Provide the [X, Y] coordinate of the cell's center where the given text is located.  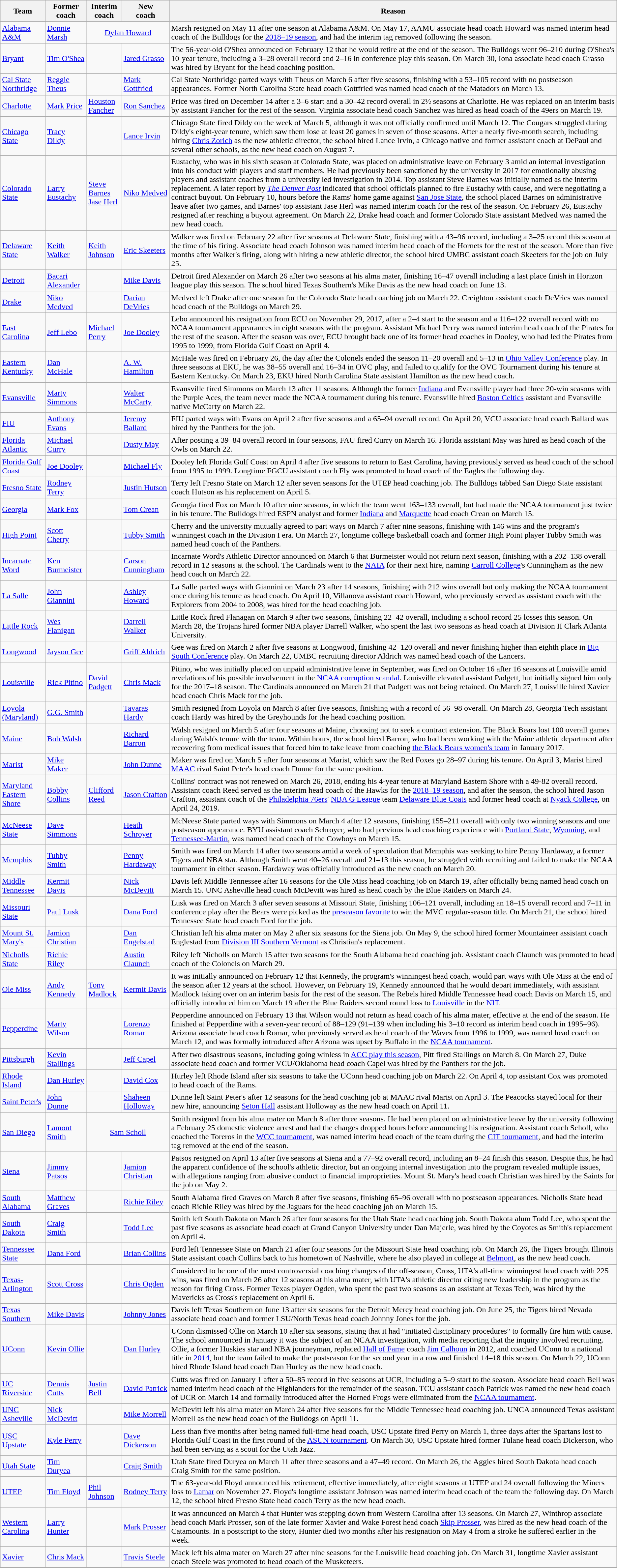
East Carolina [23, 332]
Dan Engelstad [146, 937]
Georgia [23, 509]
David Cox [146, 1080]
Newcoach [146, 11]
Bobby Collins [66, 794]
South Alabama [23, 1202]
Siena [23, 1171]
Utah State [23, 1466]
Michael Perry [104, 332]
Middle Tennessee [23, 886]
Ron Sanchez [146, 105]
Xavier [23, 1557]
Pittsburgh [23, 1059]
Chris Ogden [146, 1284]
Dusty May [146, 445]
Reggie Theus [66, 84]
UConn [23, 1349]
Marty Simmons [66, 398]
Mike Morrell [146, 1414]
Scott Cross [66, 1284]
David Padgett [104, 682]
Tony Madlock [104, 990]
Eastern Kentucky [23, 367]
Justin Hutson [146, 488]
Scott Cherry [66, 535]
Brian Collins [146, 1253]
South Dakota [23, 1228]
Bob Walsh [66, 738]
Keith Johnson [104, 250]
Clifford Reed [104, 794]
Florida Atlantic [23, 445]
Ole Miss [23, 990]
Texas Southern [23, 1315]
Little Rock [23, 626]
Interimcoach [104, 11]
Chicago State [23, 136]
Jeff Capel [146, 1059]
Griff Aldrich [146, 652]
Todd Lee [146, 1228]
Phil Johnson [104, 1492]
Paul Lusk [66, 912]
Darrell Walker [146, 626]
Fresno State [23, 488]
Keith Walker [66, 250]
Maryland Eastern Shore [23, 794]
Heath Schroyer [146, 829]
Larry Hunter [66, 1527]
Team [23, 11]
Cal State Northridge [23, 84]
Justin Bell [104, 1388]
Pepperdine [23, 1028]
Memphis [23, 860]
Marty Wilson [66, 1028]
McNeese State [23, 829]
Mark Prosser [146, 1527]
Florida Gulf Coast [23, 466]
Mark Price [66, 105]
Reason [393, 11]
Dave Dickerson [146, 1440]
Jeremy Ballard [146, 423]
Alabama A&M [23, 32]
Dave Simmons [66, 829]
Michael Curry [66, 445]
Jared Grasso [146, 58]
Austin Claunch [146, 959]
Dennis Cutts [66, 1388]
Ashley Howard [146, 596]
John Giannini [66, 596]
Houston Fancher [104, 105]
Darian DeVries [146, 302]
Tim Duryea [66, 1466]
Maine [23, 738]
Charlotte [23, 105]
Jeff Lebo [66, 332]
High Point [23, 535]
Kyle Perry [66, 1440]
Matthew Graves [66, 1202]
Mount St. Mary's [23, 937]
Missouri State [23, 912]
USC Upstate [23, 1440]
Bacari Alexander [66, 280]
Jason Crafton [146, 794]
Kevin Ollie [66, 1349]
Kevin Stallings [66, 1059]
Rhode Island [23, 1080]
Formercoach [66, 11]
Tim O'Shea [66, 58]
Travis Steele [146, 1557]
Jayson Gee [66, 652]
Jimmy Patsos [66, 1171]
Steve BarnesJase Herl [104, 193]
UC Riverside [23, 1388]
A. W. Hamilton [146, 367]
Dan McHale [66, 367]
UTEP [23, 1492]
Tom Crean [146, 509]
San Diego [23, 1132]
Louisville [23, 682]
Evansville [23, 398]
Lance Irvin [146, 136]
Michael Fly [146, 466]
Carson Cunningham [146, 565]
Wes Flanigan [66, 626]
Marist [23, 764]
Longwood [23, 652]
Detroit [23, 280]
David Patrick [146, 1388]
Loyola (Maryland) [23, 713]
Walter McCarty [146, 398]
UNC Asheville [23, 1414]
Eric Skeeters [146, 250]
La Salle [23, 596]
Rick Pitino [66, 682]
Colorado State [23, 193]
Mark Fox [66, 509]
Mike Maker [66, 764]
Delaware State [23, 250]
Tracy Dildy [66, 136]
Richard Barron [146, 738]
Tim Floyd [66, 1492]
Drake [23, 302]
Mark Gottfried [146, 84]
Tavaras Hardy [146, 713]
FIU [23, 423]
Texas-Arlington [23, 1284]
Ken Burmeister [66, 565]
Anthony Evans [66, 423]
Andy Kennedy [66, 990]
Nicholls State [23, 959]
Bryant [23, 58]
Tennessee State [23, 1253]
Incarnate Word [23, 565]
Penny Hardaway [146, 860]
G.G. Smith [66, 713]
Larry Eustachy [66, 193]
Lamont Smith [66, 1132]
Dylan Howard [128, 32]
Lorenzo Romar [146, 1028]
Johnny Jones [146, 1315]
Saint Peter's [23, 1102]
Donnie Marsh [66, 32]
Western Carolina [23, 1527]
Shaheen Holloway [146, 1102]
Sam Scholl [128, 1132]
